Output the [x, y] coordinate of the center of the cell containing the given text.  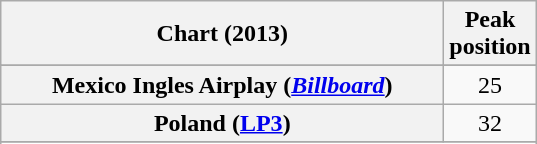
25 [490, 85]
Poland (LP3) [222, 123]
Peakposition [490, 34]
32 [490, 123]
Mexico Ingles Airplay (Billboard) [222, 85]
Chart (2013) [222, 34]
